Return the [X, Y] coordinate for the center point of the cell that contains the specified text.  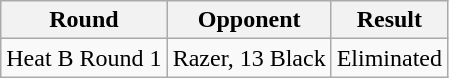
Opponent [249, 20]
Heat B Round 1 [84, 58]
Eliminated [389, 58]
Razer, 13 Black [249, 58]
Result [389, 20]
Round [84, 20]
